Output the [x, y] coordinate of the center of the cell containing the given text.  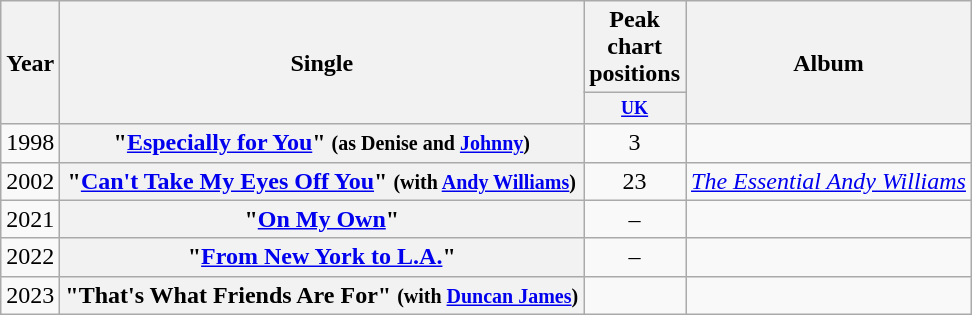
2022 [30, 257]
1998 [30, 143]
2002 [30, 181]
23 [635, 181]
3 [635, 143]
"Especially for You" (as Denise and Johnny) [322, 143]
Year [30, 62]
Peak chart positions [635, 47]
"Can't Take My Eyes Off You" (with Andy Williams) [322, 181]
UK [635, 108]
"From New York to L.A." [322, 257]
2023 [30, 295]
"That's What Friends Are For" (with Duncan James) [322, 295]
The Essential Andy Williams [829, 181]
"On My Own" [322, 219]
Album [829, 62]
2021 [30, 219]
Single [322, 62]
